Pinpoint the cell where the given text exists, returning its (x, y) midpoint coordinate. 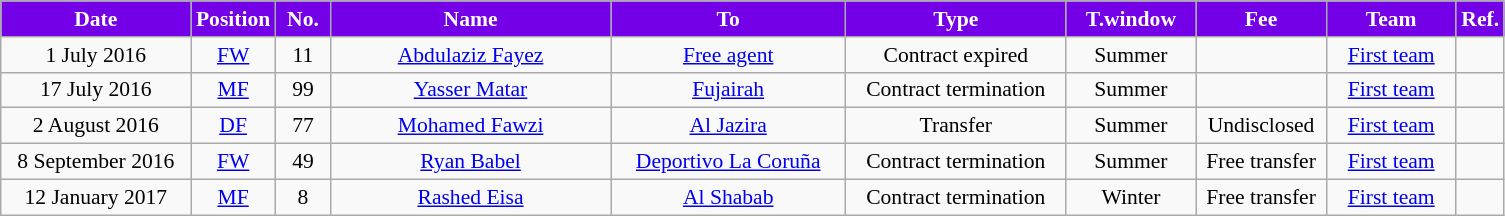
Mohamed Fawzi (470, 126)
Team (1391, 19)
8 September 2016 (96, 162)
Abdulaziz Fayez (470, 55)
Winter (1131, 197)
Name (470, 19)
8 (302, 197)
Transfer (956, 126)
Al Shabab (728, 197)
2 August 2016 (96, 126)
17 July 2016 (96, 90)
Rashed Eisa (470, 197)
Deportivo La Coruña (728, 162)
Contract expired (956, 55)
Type (956, 19)
Fee (1261, 19)
1 July 2016 (96, 55)
T.window (1131, 19)
49 (302, 162)
12 January 2017 (96, 197)
No. (302, 19)
Ryan Babel (470, 162)
99 (302, 90)
Ref. (1480, 19)
Fujairah (728, 90)
77 (302, 126)
11 (302, 55)
Yasser Matar (470, 90)
Undisclosed (1261, 126)
Al Jazira (728, 126)
Free agent (728, 55)
Position (233, 19)
Date (96, 19)
DF (233, 126)
To (728, 19)
